Search for the cell housing the specified text and yield its [X, Y] center coordinate. 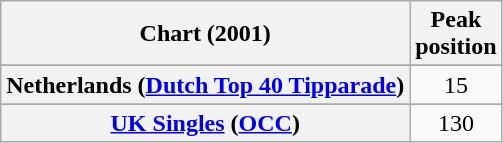
Peakposition [456, 34]
UK Singles (OCC) [206, 123]
Netherlands (Dutch Top 40 Tipparade) [206, 85]
130 [456, 123]
Chart (2001) [206, 34]
15 [456, 85]
